Detect which cell encompasses the target text, then output its (x, y) center coordinate. 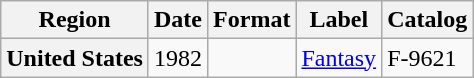
Date (178, 20)
Region (75, 20)
1982 (178, 58)
Label (339, 20)
Format (252, 20)
United States (75, 58)
Fantasy (339, 58)
F-9621 (428, 58)
Catalog (428, 20)
